Return [X, Y] of the center of cell containing provided text 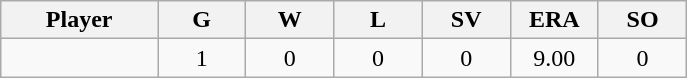
9.00 [554, 58]
W [290, 20]
SV [466, 20]
Player [80, 20]
ERA [554, 20]
1 [202, 58]
L [378, 20]
G [202, 20]
SO [642, 20]
